Extract the [x, y] coordinate from the center of the cell holding the provided text.  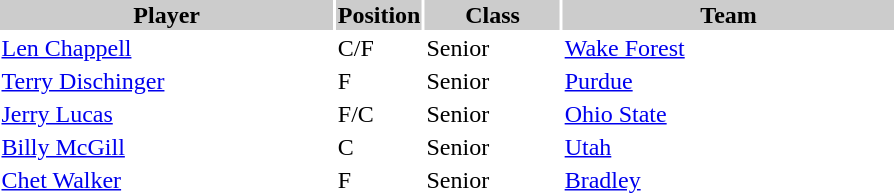
F [379, 81]
Ohio State [728, 114]
Wake Forest [728, 48]
Class [492, 15]
Team [728, 15]
Terry Dischinger [166, 81]
Position [379, 15]
C [379, 147]
Jerry Lucas [166, 114]
C/F [379, 48]
Player [166, 15]
Utah [728, 147]
F/C [379, 114]
Billy McGill [166, 147]
Purdue [728, 81]
Len Chappell [166, 48]
